Capture the cell that displays the provided text and extract its (X, Y) central coordinate. 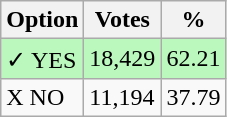
18,429 (122, 59)
Votes (122, 20)
11,194 (122, 97)
Option (42, 20)
62.21 (194, 59)
% (194, 20)
37.79 (194, 97)
X NO (42, 97)
✓ YES (42, 59)
